Determine the (x, y) coordinate at the center of the cell enclosing the given text.  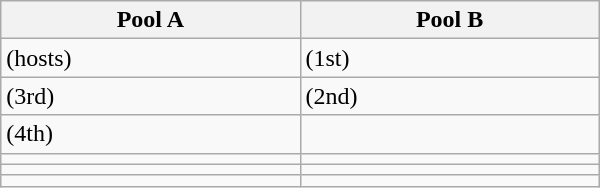
(4th) (150, 134)
(2nd) (450, 96)
(3rd) (150, 96)
(hosts) (150, 58)
Pool B (450, 20)
(1st) (450, 58)
Pool A (150, 20)
